From the cell containing the given text, extract its center point as (X, Y) coordinate. 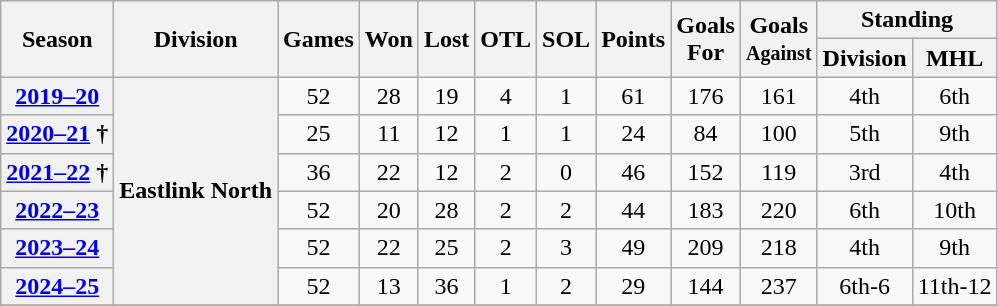
2019–20 (58, 96)
GoalsAgainst (778, 39)
183 (706, 210)
Won (388, 39)
29 (634, 286)
Standing (907, 20)
11 (388, 134)
5th (864, 134)
176 (706, 96)
209 (706, 248)
3 (566, 248)
OTL (506, 39)
6th-6 (864, 286)
237 (778, 286)
0 (566, 172)
GoalsFor (706, 39)
13 (388, 286)
Lost (446, 39)
Season (58, 39)
152 (706, 172)
24 (634, 134)
3rd (864, 172)
2021–22 † (58, 172)
11th-12 (954, 286)
10th (954, 210)
84 (706, 134)
4 (506, 96)
Eastlink North (196, 191)
20 (388, 210)
Games (319, 39)
SOL (566, 39)
144 (706, 286)
44 (634, 210)
119 (778, 172)
100 (778, 134)
MHL (954, 58)
220 (778, 210)
2023–24 (58, 248)
218 (778, 248)
19 (446, 96)
49 (634, 248)
2022–23 (58, 210)
61 (634, 96)
46 (634, 172)
2020–21 † (58, 134)
161 (778, 96)
Points (634, 39)
2024–25 (58, 286)
